For the text-containing cell, return its midpoint in (X, Y) coordinate format. 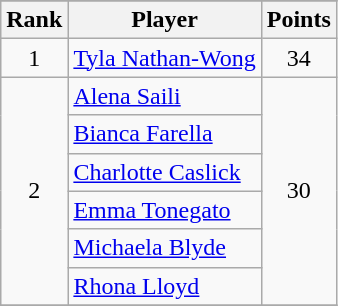
Alena Saili (164, 96)
34 (298, 58)
Rank (34, 20)
Points (298, 20)
Player (164, 20)
Charlotte Caslick (164, 172)
2 (34, 191)
Tyla Nathan-Wong (164, 58)
30 (298, 191)
1 (34, 58)
Emma Tonegato (164, 210)
Michaela Blyde (164, 248)
Rhona Lloyd (164, 286)
Bianca Farella (164, 134)
